Provide the [X, Y] coordinate of the cell's center where the given text is located.  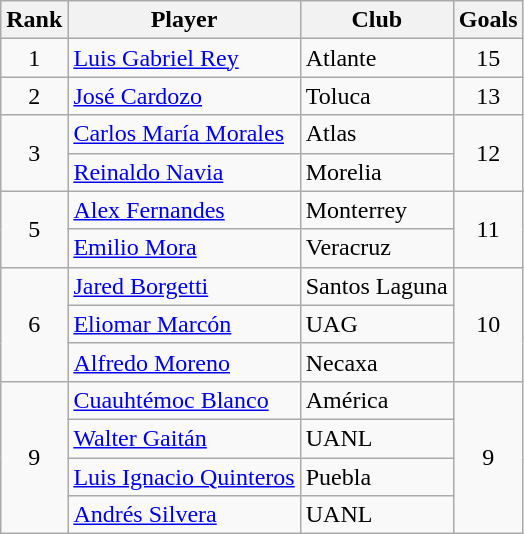
Andrés Silvera [184, 515]
11 [488, 229]
Goals [488, 20]
Morelia [376, 172]
UAG [376, 324]
Rank [34, 20]
Player [184, 20]
Reinaldo Navia [184, 172]
Toluca [376, 96]
Carlos María Morales [184, 134]
Eliomar Marcón [184, 324]
Monterrey [376, 210]
José Cardozo [184, 96]
Luis Gabriel Rey [184, 58]
2 [34, 96]
Necaxa [376, 362]
América [376, 400]
Cuauhtémoc Blanco [184, 400]
Atlas [376, 134]
Santos Laguna [376, 286]
Atlante [376, 58]
3 [34, 153]
Jared Borgetti [184, 286]
10 [488, 324]
Walter Gaitán [184, 438]
Club [376, 20]
Alex Fernandes [184, 210]
5 [34, 229]
15 [488, 58]
Veracruz [376, 248]
Luis Ignacio Quinteros [184, 477]
1 [34, 58]
12 [488, 153]
Alfredo Moreno [184, 362]
Puebla [376, 477]
6 [34, 324]
13 [488, 96]
Emilio Mora [184, 248]
